Search for the cell housing the specified text and yield its [X, Y] center coordinate. 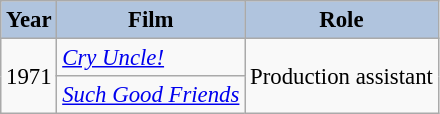
Year [29, 20]
Cry Uncle! [151, 58]
1971 [29, 76]
Production assistant [342, 76]
Such Good Friends [151, 95]
Role [342, 20]
Film [151, 20]
